Output the [x, y] coordinate of the center of the cell containing the given text.  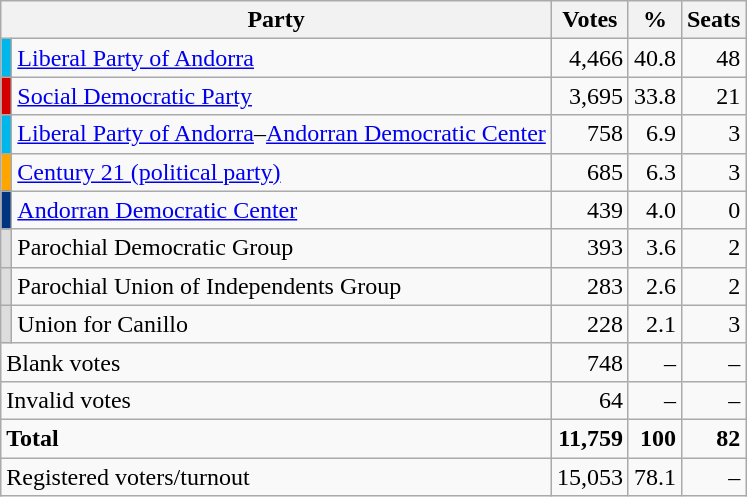
Liberal Party of Andorra [282, 58]
Votes [590, 20]
100 [654, 438]
Social Democratic Party [282, 96]
4,466 [590, 58]
4.0 [654, 210]
393 [590, 248]
15,053 [590, 477]
Liberal Party of Andorra–Andorran Democratic Center [282, 134]
Century 21 (political party) [282, 172]
Seats [713, 20]
11,759 [590, 438]
748 [590, 362]
283 [590, 286]
Parochial Union of Independents Group [282, 286]
78.1 [654, 477]
82 [713, 438]
Andorran Democratic Center [282, 210]
3,695 [590, 96]
Parochial Democratic Group [282, 248]
6.9 [654, 134]
758 [590, 134]
64 [590, 400]
Blank votes [276, 362]
Total [276, 438]
% [654, 20]
685 [590, 172]
Union for Canillo [282, 324]
Party [276, 20]
3.6 [654, 248]
439 [590, 210]
40.8 [654, 58]
6.3 [654, 172]
228 [590, 324]
Invalid votes [276, 400]
48 [713, 58]
21 [713, 96]
33.8 [654, 96]
2.1 [654, 324]
Registered voters/turnout [276, 477]
2.6 [654, 286]
0 [713, 210]
